Locate the cell with the specified text and output its [x, y] center coordinate. 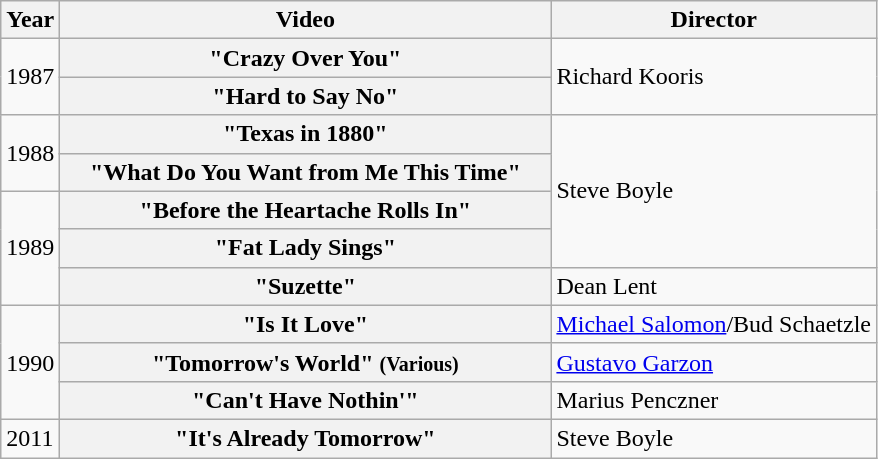
Richard Kooris [714, 77]
"What Do You Want from Me This Time" [306, 172]
"Tomorrow's World" (Various) [306, 362]
Gustavo Garzon [714, 362]
"Suzette" [306, 286]
"Texas in 1880" [306, 134]
Video [306, 20]
"Can't Have Nothin'" [306, 400]
"Crazy Over You" [306, 58]
1987 [30, 77]
Director [714, 20]
"Is It Love" [306, 324]
"Before the Heartache Rolls In" [306, 210]
1989 [30, 248]
Year [30, 20]
1990 [30, 362]
1988 [30, 153]
Dean Lent [714, 286]
"Hard to Say No" [306, 96]
"Fat Lady Sings" [306, 248]
Marius Penczner [714, 400]
2011 [30, 438]
"It's Already Tomorrow" [306, 438]
Michael Salomon/Bud Schaetzle [714, 324]
